Extract the (X, Y) coordinate from the center of the cell holding the provided text.  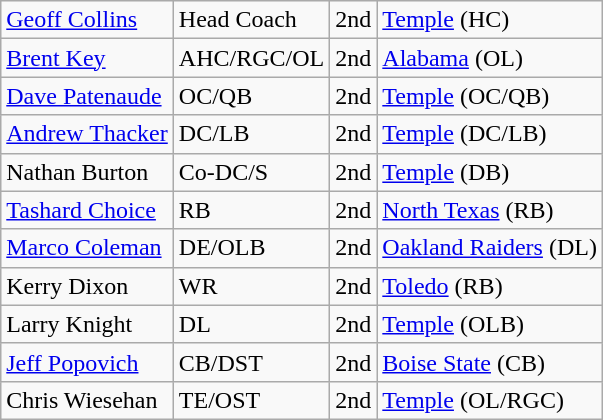
WR (251, 286)
OC/QB (251, 96)
Oakland Raiders (DL) (490, 248)
AHC/RGC/OL (251, 58)
Toledo (RB) (490, 286)
North Texas (RB) (490, 210)
Geoff Collins (88, 20)
Boise State (CB) (490, 362)
Kerry Dixon (88, 286)
Jeff Popovich (88, 362)
Temple (OL/RGC) (490, 400)
CB/DST (251, 362)
Co-DC/S (251, 172)
Brent Key (88, 58)
Head Coach (251, 20)
DC/LB (251, 134)
TE/OST (251, 400)
Temple (OC/QB) (490, 96)
Marco Coleman (88, 248)
Temple (OLB) (490, 324)
Nathan Burton (88, 172)
Larry Knight (88, 324)
Temple (HC) (490, 20)
Temple (DC/LB) (490, 134)
DL (251, 324)
Alabama (OL) (490, 58)
Tashard Choice (88, 210)
RB (251, 210)
Chris Wiesehan (88, 400)
Temple (DB) (490, 172)
Dave Patenaude (88, 96)
DE/OLB (251, 248)
Andrew Thacker (88, 134)
